Find where the given text appears and provide that cell's center as [x, y] coordinate. 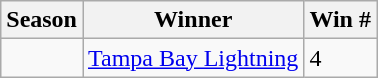
Winner [192, 20]
4 [340, 58]
Win # [340, 20]
Tampa Bay Lightning [192, 58]
Season [42, 20]
